Find where the given text appears and provide that cell's center as [X, Y] coordinate. 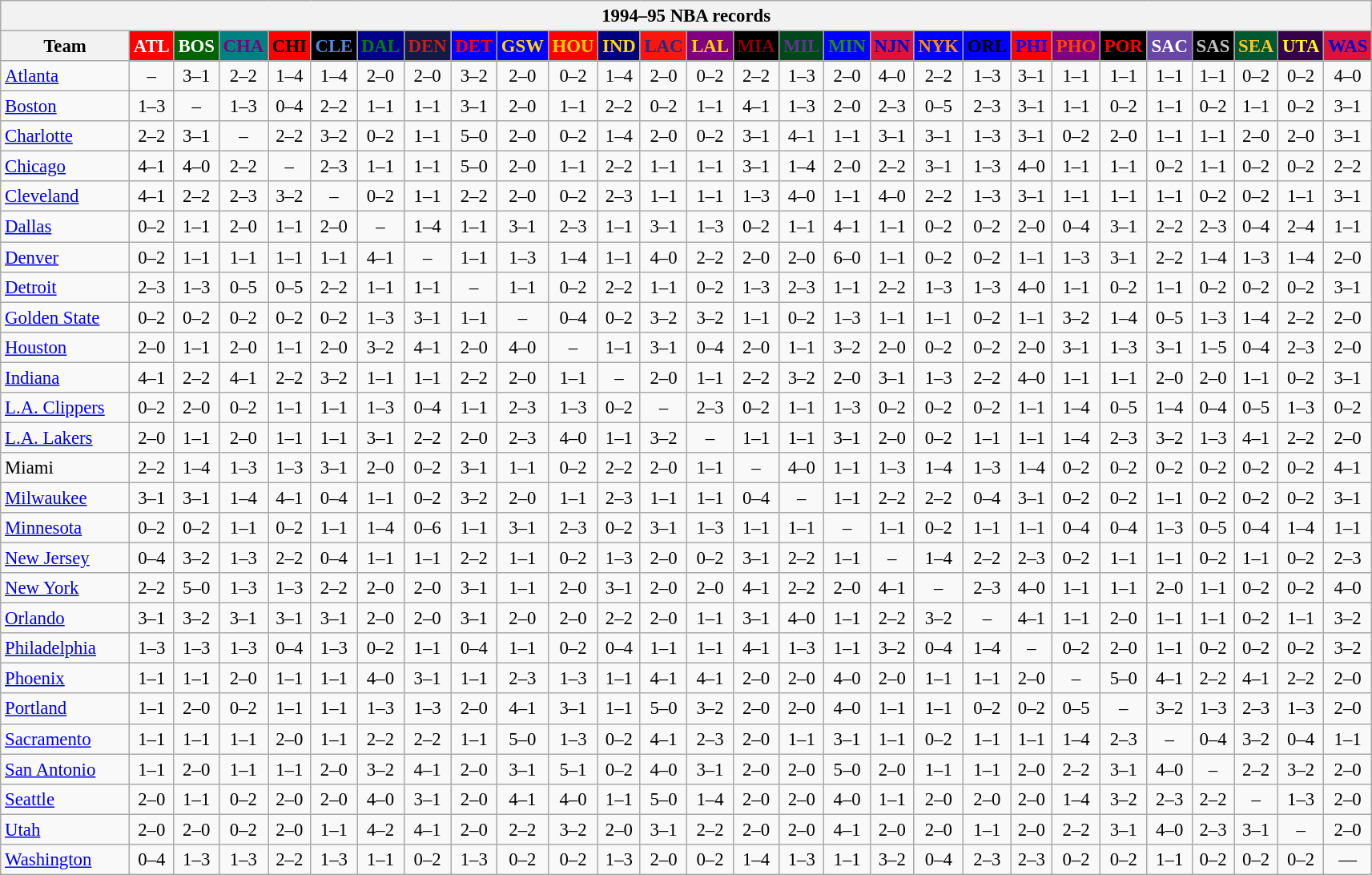
Team [66, 46]
NYK [939, 46]
5–1 [573, 769]
SAC [1169, 46]
San Antonio [66, 769]
— [1348, 860]
DEN [428, 46]
Seattle [66, 799]
1994–95 NBA records [686, 16]
Utah [66, 829]
LAC [663, 46]
L.A. Clippers [66, 408]
Cleveland [66, 196]
New Jersey [66, 558]
DET [474, 46]
CHI [289, 46]
Phoenix [66, 679]
1–5 [1213, 347]
MIA [756, 46]
Sacramento [66, 739]
2–4 [1301, 227]
HOU [573, 46]
MIN [847, 46]
Portland [66, 709]
L.A. Lakers [66, 437]
GSW [522, 46]
DAL [381, 46]
Miami [66, 468]
Boston [66, 107]
Indiana [66, 377]
ATL [151, 46]
WAS [1348, 46]
POR [1123, 46]
0–6 [428, 528]
Denver [66, 257]
Philadelphia [66, 648]
LAL [710, 46]
Dallas [66, 227]
SAS [1213, 46]
SEA [1256, 46]
Detroit [66, 287]
CHA [243, 46]
Minnesota [66, 528]
6–0 [847, 257]
Atlanta [66, 76]
Orlando [66, 619]
CLE [333, 46]
Houston [66, 347]
MIL [802, 46]
NJN [892, 46]
IND [619, 46]
PHO [1076, 46]
UTA [1301, 46]
ORL [987, 46]
BOS [196, 46]
New York [66, 588]
Charlotte [66, 136]
Chicago [66, 167]
PHI [1032, 46]
4–2 [381, 829]
Milwaukee [66, 498]
Golden State [66, 317]
Washington [66, 860]
